Find where the given text appears and provide that cell's center as [x, y] coordinate. 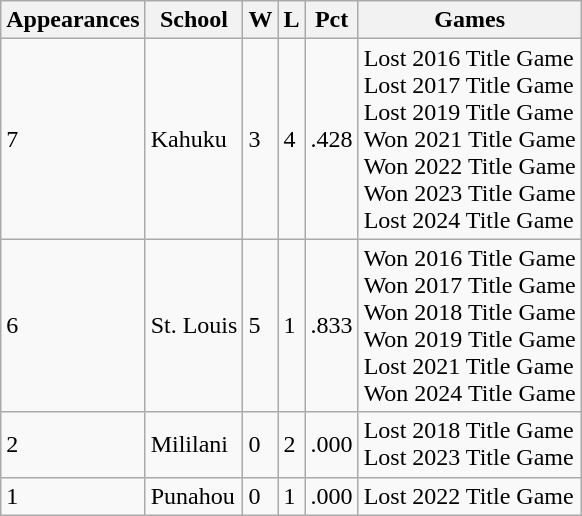
Won 2016 Title GameWon 2017 Title GameWon 2018 Title GameWon 2019 Title GameLost 2021 Title GameWon 2024 Title Game [470, 326]
Lost 2018 Title GameLost 2023 Title Game [470, 444]
Mililani [194, 444]
4 [292, 139]
L [292, 20]
5 [260, 326]
Lost 2016 Title GameLost 2017 Title GameLost 2019 Title GameWon 2021 Title GameWon 2022 Title GameWon 2023 Title GameLost 2024 Title Game [470, 139]
Games [470, 20]
.428 [332, 139]
Punahou [194, 496]
St. Louis [194, 326]
Pct [332, 20]
Appearances [73, 20]
7 [73, 139]
3 [260, 139]
.833 [332, 326]
6 [73, 326]
School [194, 20]
Lost 2022 Title Game [470, 496]
Kahuku [194, 139]
W [260, 20]
